Search for the cell housing the specified text and yield its (X, Y) center coordinate. 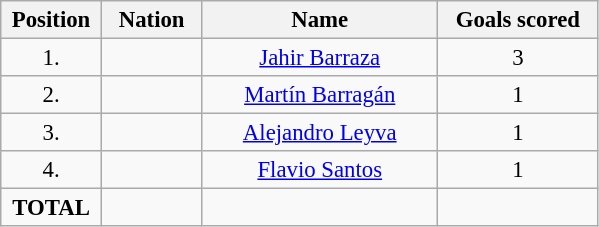
TOTAL (52, 208)
Martín Barragán (320, 95)
1. (52, 58)
Alejandro Leyva (320, 133)
2. (52, 95)
3 (518, 58)
Goals scored (518, 20)
Jahir Barraza (320, 58)
3. (52, 133)
Nation (152, 20)
Name (320, 20)
4. (52, 170)
Flavio Santos (320, 170)
Position (52, 20)
